Find where the given text appears and provide that cell's center as [X, Y] coordinate. 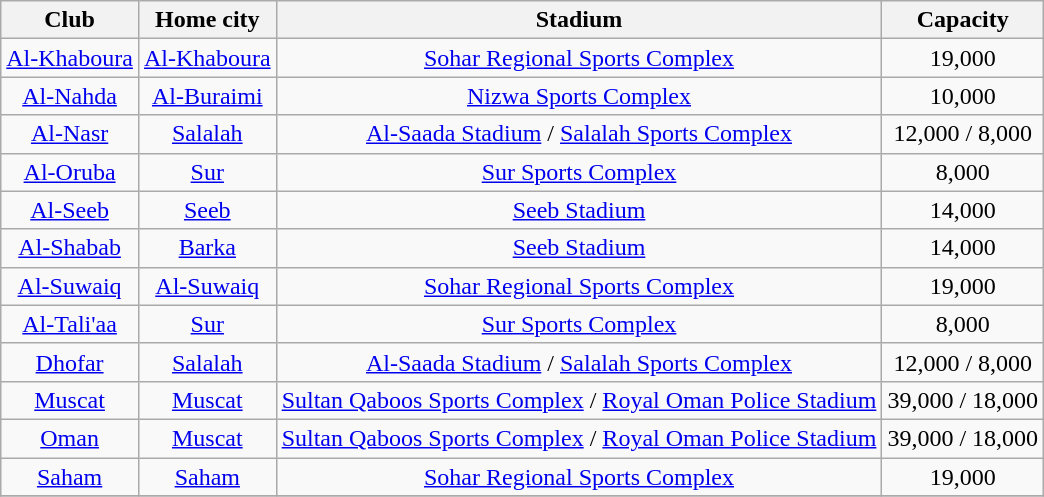
Oman [70, 438]
Al-Nahda [70, 96]
Nizwa Sports Complex [579, 96]
Al-Seeb [70, 210]
Al-Oruba [70, 172]
Al-Buraimi [207, 96]
Dhofar [70, 362]
Club [70, 20]
Barka [207, 248]
Seeb [207, 210]
Al-Nasr [70, 134]
Stadium [579, 20]
Home city [207, 20]
Capacity [963, 20]
Al-Tali'aa [70, 324]
10,000 [963, 96]
Al-Shabab [70, 248]
